Output the (x, y) coordinate of the center of the cell containing the given text.  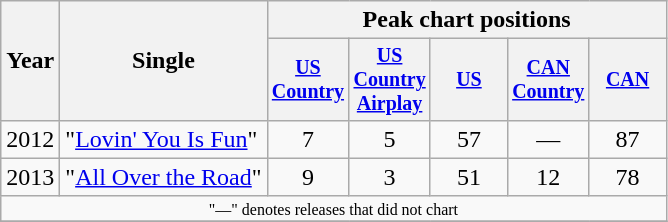
US Country (308, 80)
"All Over the Road" (164, 177)
12 (548, 177)
2013 (30, 177)
Single (164, 61)
7 (308, 139)
"—" denotes releases that did not chart (334, 208)
— (548, 139)
"Lovin' You Is Fun" (164, 139)
CAN Country (548, 80)
Peak chart positions (466, 20)
US Country Airplay (390, 80)
9 (308, 177)
57 (468, 139)
5 (390, 139)
51 (468, 177)
3 (390, 177)
78 (628, 177)
US (468, 80)
2012 (30, 139)
Year (30, 61)
CAN (628, 80)
87 (628, 139)
